Locate the cell with the specified text and output its (x, y) center coordinate. 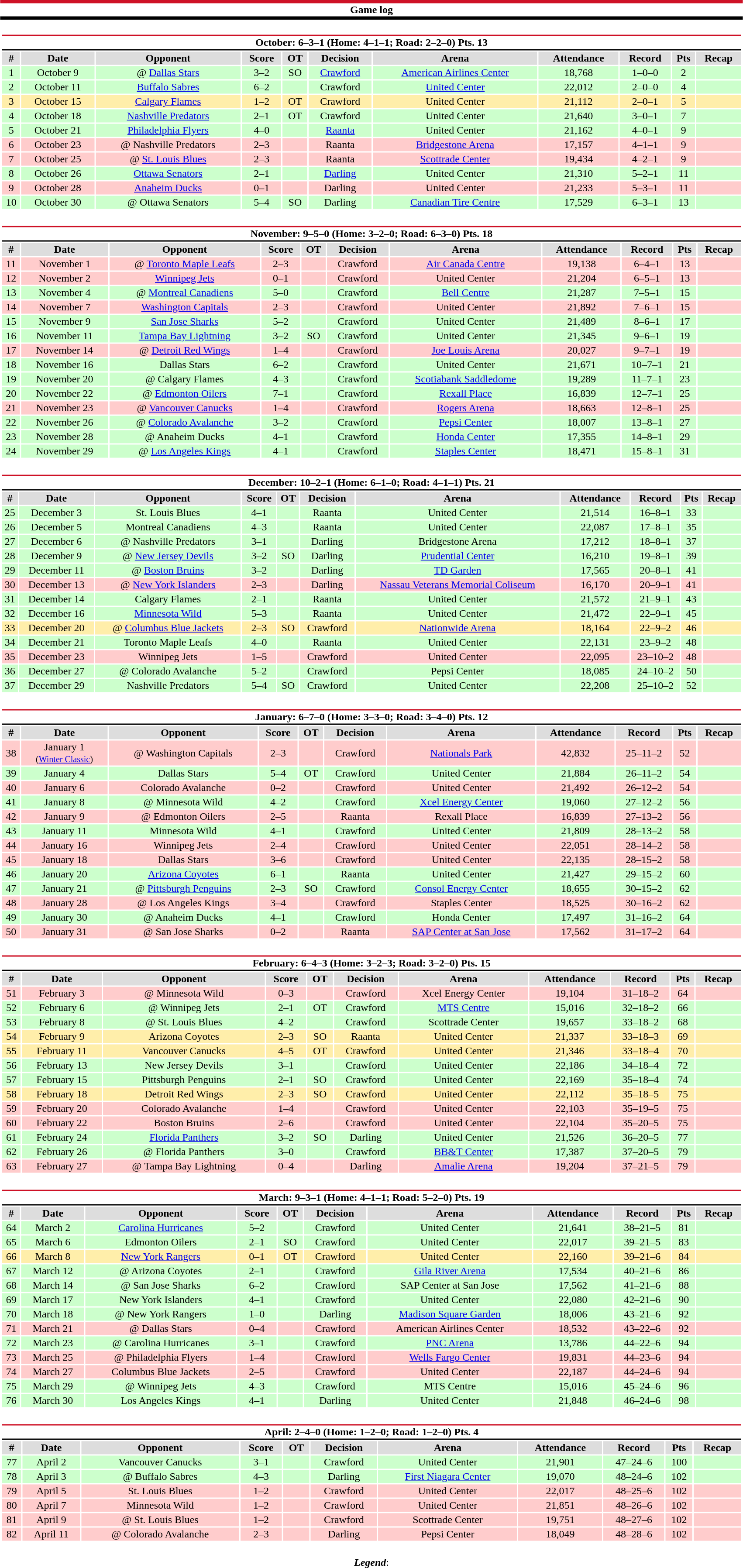
10 (11, 202)
38–21–5 (643, 1228)
November: 9–5–0 (Home: 3–2–0; Road: 6–3–0) Pts. 18 (371, 234)
4–5 (286, 1051)
21,472 (595, 613)
December 6 (56, 542)
@ Pittsburgh Penguins (183, 888)
6 (11, 144)
21,427 (575, 874)
Columbus Blue Jackets (161, 1372)
26 (10, 527)
October 9 (58, 73)
22,131 (595, 642)
February 15 (62, 1080)
21,884 (575, 773)
Amalie Arena (464, 1166)
1–0 (257, 1314)
21,489 (581, 322)
Gila River Arena (450, 1271)
42–21–6 (643, 1300)
22,186 (570, 1066)
6–1 (279, 874)
March 21 (53, 1328)
47–24–6 (634, 1462)
21,345 (581, 336)
@ Carolina Hurricanes (161, 1343)
February 3 (62, 993)
3–0 (286, 1152)
March 8 (53, 1257)
14 (11, 307)
31–18–2 (641, 993)
6–3–1 (645, 202)
January 4 (64, 773)
38 (11, 753)
30 (10, 585)
37–20–5 (641, 1152)
November 26 (65, 422)
February 22 (62, 1123)
96 (684, 1386)
January 18 (64, 860)
100 (679, 1462)
12 (11, 278)
17–8–1 (656, 527)
March 29 (53, 1386)
90 (684, 1300)
19,289 (581, 379)
December 23 (56, 657)
October 28 (58, 188)
November 29 (65, 451)
Bell Centre (465, 293)
New Jersey Devils (184, 1066)
0–3 (286, 993)
December 27 (56, 671)
37–21–5 (641, 1166)
44–24–6 (643, 1372)
16 (11, 336)
21,112 (578, 102)
21,851 (560, 1506)
19,060 (575, 802)
30–16–2 (643, 903)
November 20 (65, 379)
11–7–1 (647, 379)
@ Buffalo Sabres (161, 1477)
21,514 (595, 513)
10–7–1 (647, 364)
February 26 (62, 1152)
2–0–1 (645, 102)
46–24–6 (643, 1401)
36–20–5 (641, 1137)
19,434 (578, 159)
71 (11, 1328)
February 11 (62, 1051)
23–10–2 (656, 657)
New York Rangers (161, 1257)
18,471 (581, 451)
22,160 (573, 1257)
January 30 (64, 917)
20,027 (581, 351)
January 16 (64, 846)
November 11 (65, 336)
14–8–1 (647, 437)
December 16 (56, 613)
21,287 (581, 293)
26–11–2 (643, 773)
18,525 (575, 903)
April 11 (51, 1534)
43–22–6 (643, 1328)
@ Vancouver Canucks (184, 408)
76 (11, 1401)
44–23–6 (643, 1357)
October 23 (58, 144)
2–6 (286, 1123)
22,135 (575, 860)
23–9–2 (656, 642)
18,085 (595, 671)
@ Florida Panthers (184, 1152)
13–8–1 (647, 422)
@ Philadelphia Flyers (161, 1357)
Montreal Canadiens (168, 527)
October 11 (58, 87)
March 14 (53, 1286)
November 14 (65, 351)
48–25–6 (634, 1491)
9–7–1 (647, 351)
March 30 (53, 1401)
February 18 (62, 1094)
February 24 (62, 1137)
28–15–2 (643, 860)
98 (684, 1401)
53 (11, 1022)
November 23 (65, 408)
21,640 (578, 116)
21,233 (578, 188)
22,051 (575, 846)
April 2 (51, 1462)
Nationals Park (461, 753)
7–6–1 (647, 307)
18,049 (560, 1534)
@ Tampa Bay Lightning (184, 1166)
27–13–2 (643, 817)
47 (11, 888)
22,104 (570, 1123)
April 9 (51, 1520)
5–3–1 (645, 188)
November 16 (65, 364)
6–5–1 (647, 278)
19–8–1 (656, 556)
25–11–2 (643, 753)
January 20 (64, 874)
21,848 (573, 1401)
January 1(Winter Classic) (64, 753)
5–2–1 (645, 173)
19,204 (570, 1166)
December 20 (56, 628)
Game log (371, 10)
November 7 (65, 307)
March 12 (53, 1271)
18–8–1 (656, 542)
Buffalo Sabres (168, 87)
51 (11, 993)
18,007 (581, 422)
@ New York Rangers (161, 1314)
November 4 (65, 293)
55 (11, 1051)
21,204 (581, 278)
22,080 (573, 1300)
March 23 (53, 1343)
84 (684, 1257)
21,310 (578, 173)
Carolina Hurricanes (161, 1228)
42 (11, 817)
April 3 (51, 1477)
December 14 (56, 599)
Washington Capitals (184, 307)
January 11 (64, 831)
@ New York Islanders (168, 585)
BB&T Center (464, 1152)
@ Columbus Blue Jackets (168, 628)
Pittsburgh Penguins (184, 1080)
48–27–6 (634, 1520)
15–8–1 (647, 451)
February 8 (62, 1022)
22–9–1 (656, 613)
21,809 (575, 831)
29–15–2 (643, 874)
25–10–2 (656, 686)
32 (10, 613)
32–18–2 (641, 1008)
@ Arizona Coyotes (161, 1271)
March 6 (53, 1242)
March 18 (53, 1314)
January 9 (64, 817)
December 13 (56, 585)
28–13–2 (643, 831)
36 (10, 671)
December 3 (56, 513)
33–18–4 (641, 1051)
18,663 (581, 408)
1–0–0 (645, 73)
21,526 (570, 1137)
January 28 (64, 903)
12–7–1 (647, 393)
35–20–5 (641, 1123)
December 21 (56, 642)
Wells Fargo Center (450, 1357)
@ Washington Capitals (183, 753)
21,337 (570, 1037)
Scotiabank Saddledome (465, 379)
34–18–4 (641, 1066)
3–6 (279, 860)
December 29 (56, 686)
48–24–6 (634, 1477)
19,657 (570, 1022)
21,641 (573, 1228)
44 (11, 846)
17,529 (578, 202)
17,387 (570, 1152)
Philadelphia Flyers (168, 131)
November 22 (65, 393)
October: 6–3–1 (Home: 4–1–1; Road: 2–2–0) Pts. 13 (371, 43)
22 (11, 422)
November 28 (65, 437)
March 25 (53, 1357)
22,208 (595, 686)
44–22–6 (643, 1343)
22,112 (570, 1094)
First Niagara Center (448, 1477)
83 (684, 1242)
December: 10–2–1 (Home: 6–1–0; Road: 4–1–1) Pts. 21 (371, 483)
March: 9–3–1 (Home: 4–1–1; Road: 5–2–0) Pts. 19 (371, 1198)
80 (11, 1506)
December 9 (56, 556)
April 7 (51, 1506)
8–6–1 (647, 322)
78 (11, 1477)
20 (11, 393)
22,095 (595, 657)
January 21 (64, 888)
19,104 (570, 993)
April: 2–4–0 (Home: 1–2–0; Road: 1–2–0) Pts. 4 (371, 1432)
19,831 (573, 1357)
39–21–5 (643, 1242)
34 (10, 642)
19,070 (560, 1477)
28 (10, 556)
Consol Energy Center (461, 888)
33–18–2 (641, 1022)
April 5 (51, 1491)
40 (11, 788)
33–18–3 (641, 1037)
26–12–2 (643, 788)
19,138 (581, 264)
42,832 (575, 753)
82 (11, 1534)
18,164 (595, 628)
October 21 (58, 131)
@ Boston Bruins (168, 571)
21,892 (581, 307)
17,565 (595, 571)
67 (11, 1271)
8 (11, 173)
2–4 (279, 846)
@ Montreal Canadiens (184, 293)
73 (11, 1357)
Florida Panthers (184, 1137)
21,162 (578, 131)
18 (11, 364)
November 9 (65, 322)
28–14–2 (643, 846)
December 5 (56, 527)
@ New Jersey Devils (168, 556)
February 6 (62, 1008)
January: 6–7–0 (Home: 3–3–0; Road: 3–4–0) Pts. 12 (371, 717)
January 8 (64, 802)
TD Garden (457, 571)
San Jose Sharks (184, 322)
March 2 (53, 1228)
Los Angeles Kings (161, 1401)
39–21–6 (643, 1257)
59 (11, 1108)
Toronto Maple Leafs (168, 642)
57 (11, 1080)
21,572 (595, 599)
30–15–2 (643, 888)
65 (11, 1242)
February 27 (62, 1166)
October 26 (58, 173)
@ Toronto Maple Leafs (184, 264)
February: 6–4–3 (Home: 3–2–3; Road: 3–2–0) Pts. 15 (371, 963)
Edmonton Oilers (161, 1242)
Nationwide Arena (457, 628)
January 6 (64, 788)
22–9–2 (656, 628)
48–26–6 (634, 1506)
63 (11, 1166)
7–1 (281, 393)
October 30 (58, 202)
Tampa Bay Lightning (184, 336)
November 2 (65, 278)
17,212 (595, 542)
27–12–2 (643, 802)
5–0 (281, 293)
February 20 (62, 1108)
20–9–1 (656, 585)
October 15 (58, 102)
3–4 (279, 903)
@ Ottawa Senators (168, 202)
4–1–1 (645, 144)
New York Islanders (161, 1300)
41–21–6 (643, 1286)
@ Detroit Red Wings (184, 351)
Madison Square Garden (450, 1314)
October 18 (58, 116)
Canadian Tire Centre (455, 202)
22,103 (570, 1108)
35–19–5 (641, 1108)
February 9 (62, 1037)
16–8–1 (656, 513)
4–0–1 (645, 131)
Joe Louis Arena (465, 351)
18,532 (573, 1328)
PNC Arena (450, 1343)
Air Canada Centre (465, 264)
35–18–4 (641, 1080)
20–8–1 (656, 571)
22,169 (570, 1080)
24 (11, 451)
35–18–5 (641, 1094)
17,534 (573, 1271)
Nassau Veterans Memorial Coliseum (457, 585)
18,655 (575, 888)
31–16–2 (643, 917)
7–5–1 (647, 293)
18,006 (573, 1314)
17,157 (578, 144)
1–5 (259, 657)
19,751 (560, 1520)
21,901 (560, 1462)
16,170 (595, 585)
13,786 (573, 1343)
Detroit Red Wings (184, 1094)
4–2–1 (645, 159)
22,187 (573, 1372)
21–9–1 (656, 599)
January 31 (64, 932)
February 13 (62, 1066)
2–0–0 (645, 87)
21,346 (570, 1051)
Rogers Arena (465, 408)
40–21–6 (643, 1271)
17,355 (581, 437)
17,497 (575, 917)
48–28–6 (634, 1534)
9–6–1 (647, 336)
December 11 (56, 571)
43–21–6 (643, 1314)
Boston Bruins (184, 1123)
31–17–2 (643, 932)
Anaheim Ducks (168, 188)
@ Calgary Flames (184, 379)
86 (684, 1271)
Ottawa Senators (168, 173)
March 27 (53, 1372)
3 (11, 102)
45–24–6 (643, 1386)
49 (11, 917)
16,210 (595, 556)
24–10–2 (656, 671)
21,671 (581, 364)
March 17 (53, 1300)
22,012 (578, 87)
5–3 (259, 613)
22,087 (595, 527)
October 25 (58, 159)
Prudential Center (457, 556)
18,768 (578, 73)
12–8–1 (647, 408)
88 (684, 1286)
1 (11, 73)
21,492 (575, 788)
6–4–1 (647, 264)
3–0–1 (645, 116)
November 1 (65, 264)
61 (11, 1137)
